Find where the given text appears and provide that cell's center as (X, Y) coordinate. 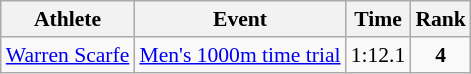
Event (240, 19)
Men's 1000m time trial (240, 55)
Rank (440, 19)
Athlete (68, 19)
1:12.1 (378, 55)
4 (440, 55)
Time (378, 19)
Warren Scarfe (68, 55)
